Identify which cell holds the provided text, then report its [x, y] central coordinate. 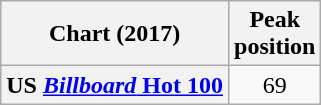
69 [275, 85]
US Billboard Hot 100 [115, 85]
Chart (2017) [115, 34]
Peak position [275, 34]
